From the cell containing the given text, extract its center point as [X, Y] coordinate. 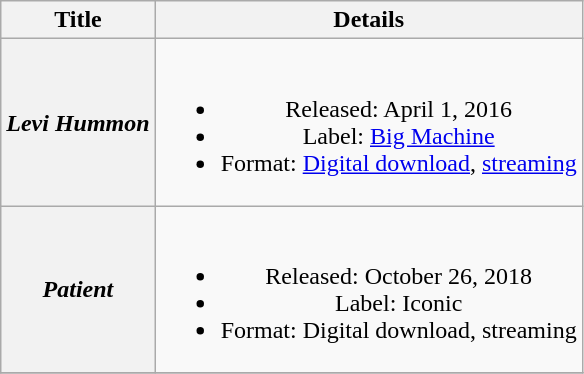
Released: October 26, 2018Label: IconicFormat: Digital download, streaming [368, 290]
Details [368, 20]
Patient [78, 290]
Released: April 1, 2016Label: Big MachineFormat: Digital download, streaming [368, 122]
Levi Hummon [78, 122]
Title [78, 20]
